Detect which cell encompasses the target text, then output its [X, Y] center coordinate. 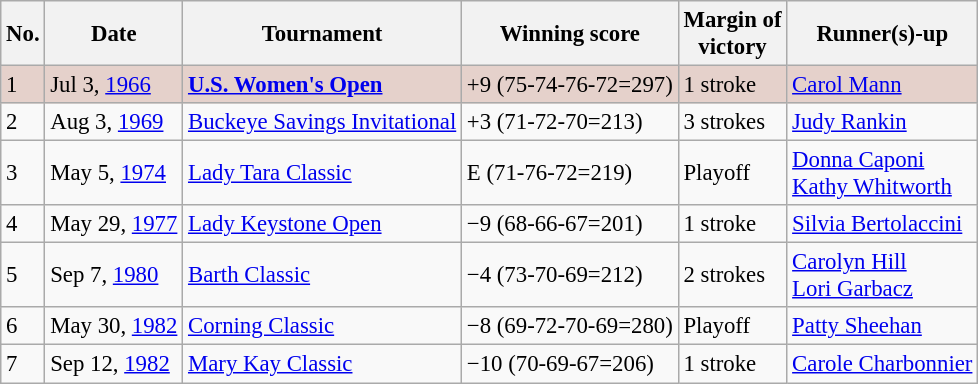
Silvia Bertolaccini [882, 224]
Date [114, 34]
2 [23, 122]
+3 (71-72-70=213) [570, 122]
Buckeye Savings Invitational [322, 122]
Carole Charbonnier [882, 364]
Winning score [570, 34]
Margin ofvictory [732, 34]
Aug 3, 1969 [114, 122]
−10 (70-69-67=206) [570, 364]
3 strokes [732, 122]
No. [23, 34]
−4 (73-70-69=212) [570, 276]
U.S. Women's Open [322, 85]
Judy Rankin [882, 122]
May 30, 1982 [114, 327]
May 5, 1974 [114, 174]
4 [23, 224]
Sep 12, 1982 [114, 364]
Jul 3, 1966 [114, 85]
+9 (75-74-76-72=297) [570, 85]
E (71-76-72=219) [570, 174]
Lady Keystone Open [322, 224]
Tournament [322, 34]
Patty Sheehan [882, 327]
6 [23, 327]
3 [23, 174]
Corning Classic [322, 327]
Sep 7, 1980 [114, 276]
−9 (68-66-67=201) [570, 224]
2 strokes [732, 276]
5 [23, 276]
Carolyn Hill Lori Garbacz [882, 276]
Lady Tara Classic [322, 174]
Barth Classic [322, 276]
−8 (69-72-70-69=280) [570, 327]
1 [23, 85]
Carol Mann [882, 85]
Donna Caponi Kathy Whitworth [882, 174]
May 29, 1977 [114, 224]
Mary Kay Classic [322, 364]
7 [23, 364]
Runner(s)-up [882, 34]
